Capture the cell that displays the provided text and extract its [x, y] central coordinate. 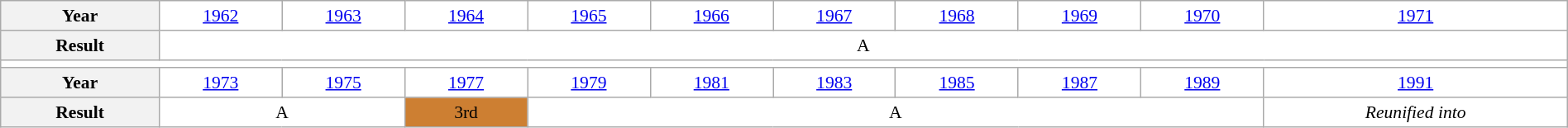
1985 [957, 83]
1989 [1202, 83]
1969 [1079, 16]
1983 [834, 83]
1962 [221, 16]
3rd [466, 112]
1967 [834, 16]
1979 [589, 83]
1973 [221, 83]
1965 [589, 16]
1963 [343, 16]
Reunified into [1416, 112]
1991 [1416, 83]
1975 [343, 83]
1971 [1416, 16]
1987 [1079, 83]
1981 [711, 83]
1970 [1202, 16]
1977 [466, 83]
1966 [711, 16]
1964 [466, 16]
1968 [957, 16]
